Detect which cell encompasses the target text, then output its (X, Y) center coordinate. 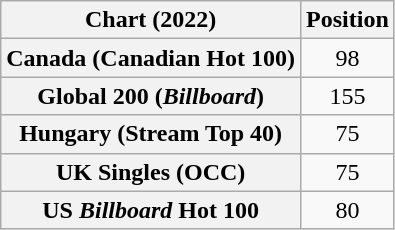
Hungary (Stream Top 40) (151, 134)
UK Singles (OCC) (151, 172)
Canada (Canadian Hot 100) (151, 58)
Chart (2022) (151, 20)
98 (348, 58)
Global 200 (Billboard) (151, 96)
155 (348, 96)
80 (348, 210)
US Billboard Hot 100 (151, 210)
Position (348, 20)
